Identify which cell holds the provided text, then report its [X, Y] central coordinate. 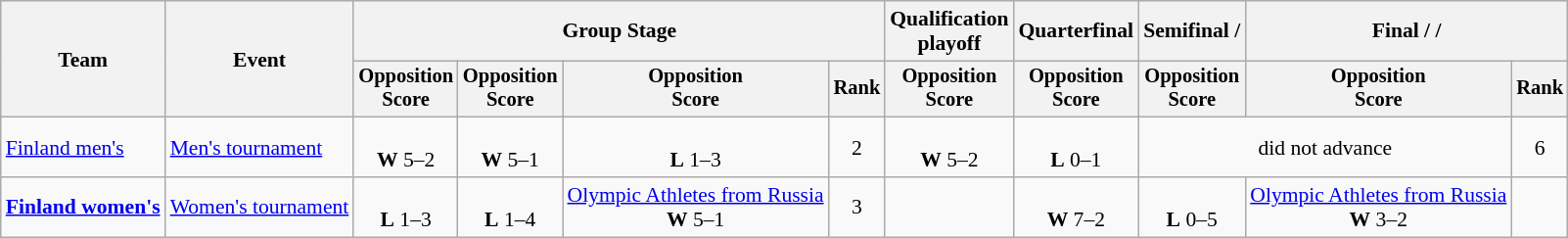
2 [857, 147]
did not advance [1325, 147]
Team [83, 59]
W 5–1 [511, 147]
6 [1540, 147]
Olympic Athletes from RussiaW 5–1 [696, 208]
L 0–1 [1077, 147]
Event [260, 59]
Olympic Athletes from RussiaW 3–2 [1378, 208]
Semifinal / [1192, 31]
Group Stage [619, 31]
Final / / [1407, 31]
Quarterfinal [1077, 31]
L 0–5 [1192, 208]
W 7–2 [1077, 208]
L 1–4 [511, 208]
Women's tournament [260, 208]
Qualificationplayoff [949, 31]
3 [857, 208]
Finland women's [83, 208]
Finland men's [83, 147]
Men's tournament [260, 147]
